For the text-containing cell, return its midpoint in (X, Y) coordinate format. 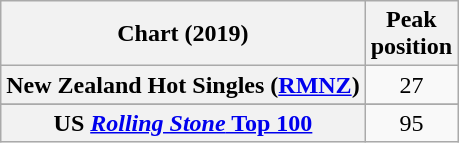
Chart (2019) (183, 34)
27 (411, 85)
95 (411, 123)
Peakposition (411, 34)
US Rolling Stone Top 100 (183, 123)
New Zealand Hot Singles (RMNZ) (183, 85)
